Locate the cell with the specified text and output its (X, Y) center coordinate. 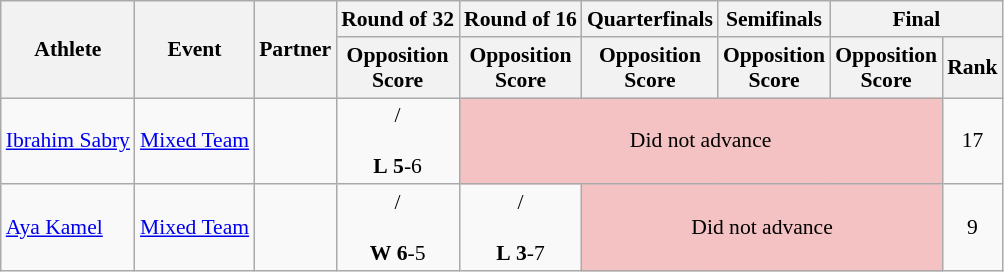
Rank (972, 68)
Aya Kamel (68, 228)
Athlete (68, 50)
Semifinals (774, 19)
17 (972, 142)
Ibrahim Sabry (68, 142)
Quarterfinals (650, 19)
/ L 3-7 (520, 228)
9 (972, 228)
/ L 5-6 (398, 142)
Partner (295, 50)
/ W 6-5 (398, 228)
Round of 16 (520, 19)
Final (916, 19)
Event (194, 50)
Round of 32 (398, 19)
